Return the (x, y) coordinate for the center point of the cell that contains the specified text.  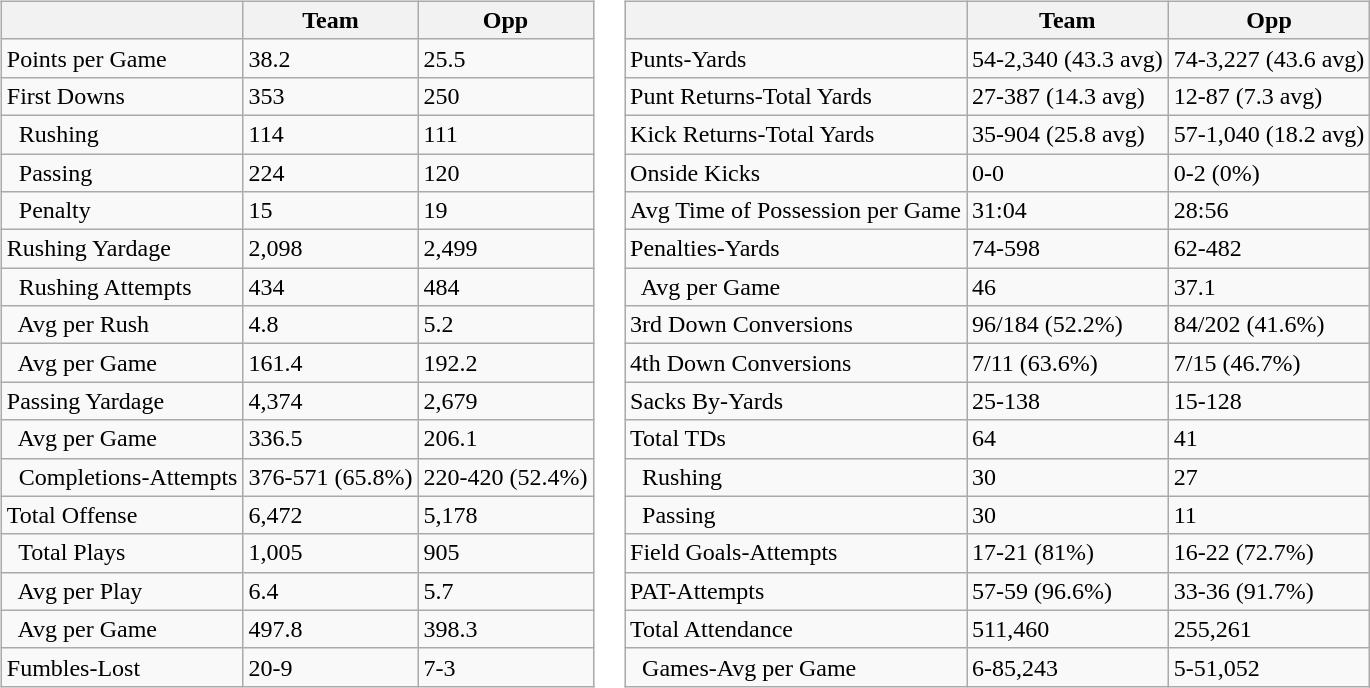
905 (506, 553)
15-128 (1269, 401)
17-21 (81%) (1067, 553)
2,679 (506, 401)
64 (1067, 439)
Fumbles-Lost (122, 667)
192.2 (506, 363)
16-22 (72.7%) (1269, 553)
25.5 (506, 58)
15 (330, 211)
Penalty (122, 211)
31:04 (1067, 211)
57-59 (96.6%) (1067, 591)
37.1 (1269, 287)
114 (330, 134)
25-138 (1067, 401)
Completions-Attempts (122, 477)
220-420 (52.4%) (506, 477)
376-571 (65.8%) (330, 477)
5.2 (506, 325)
511,460 (1067, 629)
38.2 (330, 58)
398.3 (506, 629)
484 (506, 287)
6,472 (330, 515)
Games-Avg per Game (796, 667)
First Downs (122, 96)
74-598 (1067, 249)
255,261 (1269, 629)
7/15 (46.7%) (1269, 363)
Points per Game (122, 58)
Onside Kicks (796, 173)
27-387 (14.3 avg) (1067, 96)
206.1 (506, 439)
Rushing Attempts (122, 287)
0-2 (0%) (1269, 173)
6.4 (330, 591)
27 (1269, 477)
434 (330, 287)
Penalties-Yards (796, 249)
74-3,227 (43.6 avg) (1269, 58)
PAT-Attempts (796, 591)
5-51,052 (1269, 667)
111 (506, 134)
6-85,243 (1067, 667)
4.8 (330, 325)
224 (330, 173)
11 (1269, 515)
Total TDs (796, 439)
Avg Time of Possession per Game (796, 211)
2,499 (506, 249)
120 (506, 173)
5.7 (506, 591)
250 (506, 96)
3rd Down Conversions (796, 325)
Total Offense (122, 515)
161.4 (330, 363)
62-482 (1269, 249)
4th Down Conversions (796, 363)
96/184 (52.2%) (1067, 325)
57-1,040 (18.2 avg) (1269, 134)
20-9 (330, 667)
Punts-Yards (796, 58)
33-36 (91.7%) (1269, 591)
336.5 (330, 439)
Total Attendance (796, 629)
0-0 (1067, 173)
Avg per Play (122, 591)
Passing Yardage (122, 401)
35-904 (25.8 avg) (1067, 134)
19 (506, 211)
7-3 (506, 667)
2,098 (330, 249)
4,374 (330, 401)
54-2,340 (43.3 avg) (1067, 58)
Rushing Yardage (122, 249)
497.8 (330, 629)
7/11 (63.6%) (1067, 363)
84/202 (41.6%) (1269, 325)
Avg per Rush (122, 325)
5,178 (506, 515)
41 (1269, 439)
Sacks By-Yards (796, 401)
12-87 (7.3 avg) (1269, 96)
353 (330, 96)
Kick Returns-Total Yards (796, 134)
46 (1067, 287)
Total Plays (122, 553)
28:56 (1269, 211)
1,005 (330, 553)
Punt Returns-Total Yards (796, 96)
Field Goals-Attempts (796, 553)
